Scan for the cell matching the given text and deliver its [X, Y] coordinate at center. 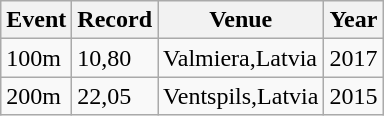
Record [115, 20]
100m [36, 58]
Valmiera,Latvia [241, 58]
Ventspils,Latvia [241, 96]
Event [36, 20]
2015 [354, 96]
22,05 [115, 96]
Year [354, 20]
2017 [354, 58]
200m [36, 96]
Venue [241, 20]
10,80 [115, 58]
